Pinpoint the cell where the given text exists, returning its (x, y) midpoint coordinate. 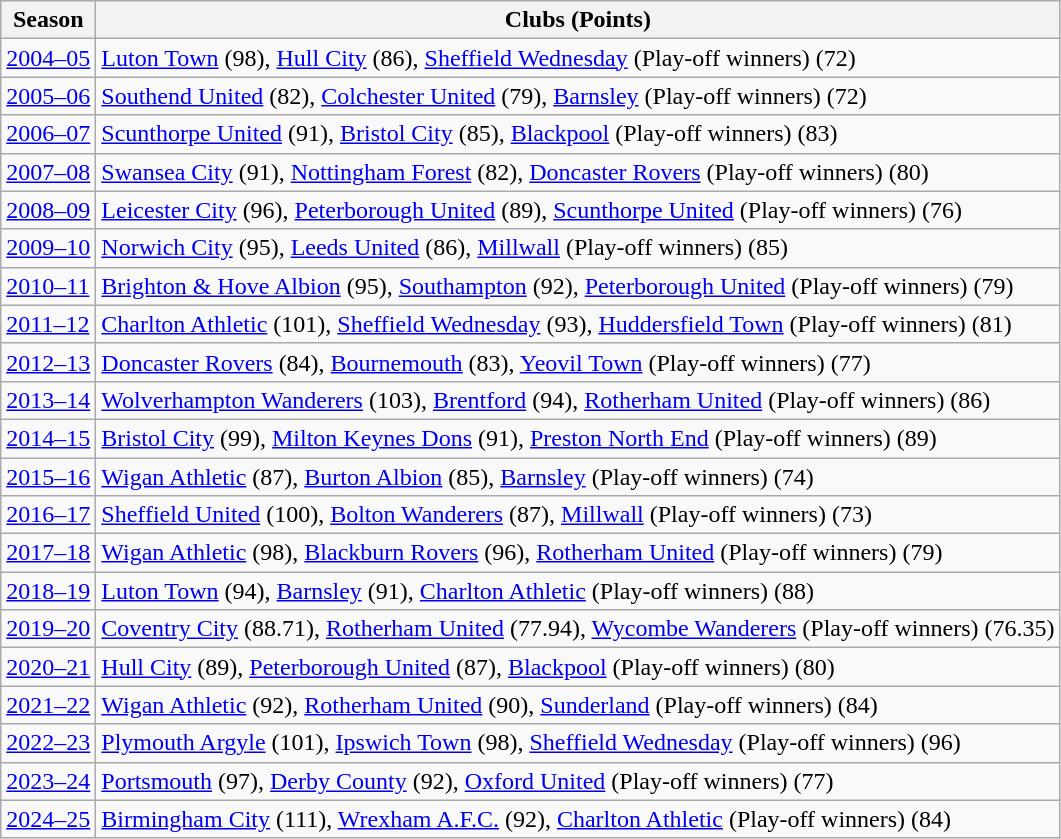
Norwich City (95), Leeds United (86), Millwall (Play-off winners) (85) (578, 248)
Season (48, 20)
2009–10 (48, 248)
2020–21 (48, 667)
2015–16 (48, 477)
2007–08 (48, 172)
2013–14 (48, 400)
Portsmouth (97), Derby County (92), Oxford United (Play-off winners) (77) (578, 781)
2006–07 (48, 134)
2018–19 (48, 591)
2019–20 (48, 629)
Scunthorpe United (91), Bristol City (85), Blackpool (Play-off winners) (83) (578, 134)
2022–23 (48, 743)
Luton Town (94), Barnsley (91), Charlton Athletic (Play-off winners) (88) (578, 591)
Southend United (82), Colchester United (79), Barnsley (Play-off winners) (72) (578, 96)
Doncaster Rovers (84), Bournemouth (83), Yeovil Town (Play-off winners) (77) (578, 362)
2004–05 (48, 58)
2010–11 (48, 286)
Wolverhampton Wanderers (103), Brentford (94), Rotherham United (Play-off winners) (86) (578, 400)
Birmingham City (111), Wrexham A.F.C. (92), Charlton Athletic (Play-off winners) (84) (578, 819)
2024–25 (48, 819)
Brighton & Hove Albion (95), Southampton (92), Peterborough United (Play-off winners) (79) (578, 286)
Luton Town (98), Hull City (86), Sheffield Wednesday (Play-off winners) (72) (578, 58)
Swansea City (91), Nottingham Forest (82), Doncaster Rovers (Play-off winners) (80) (578, 172)
Leicester City (96), Peterborough United (89), Scunthorpe United (Play-off winners) (76) (578, 210)
Wigan Athletic (87), Burton Albion (85), Barnsley (Play-off winners) (74) (578, 477)
Charlton Athletic (101), Sheffield Wednesday (93), Huddersfield Town (Play-off winners) (81) (578, 324)
2005–06 (48, 96)
Wigan Athletic (98), Blackburn Rovers (96), Rotherham United (Play-off winners) (79) (578, 553)
Sheffield United (100), Bolton Wanderers (87), Millwall (Play-off winners) (73) (578, 515)
2014–15 (48, 438)
Hull City (89), Peterborough United (87), Blackpool (Play-off winners) (80) (578, 667)
Wigan Athletic (92), Rotherham United (90), Sunderland (Play-off winners) (84) (578, 705)
Plymouth Argyle (101), Ipswich Town (98), Sheffield Wednesday (Play-off winners) (96) (578, 743)
2021–22 (48, 705)
Coventry City (88.71), Rotherham United (77.94), Wycombe Wanderers (Play-off winners) (76.35) (578, 629)
2016–17 (48, 515)
2012–13 (48, 362)
2023–24 (48, 781)
2011–12 (48, 324)
Clubs (Points) (578, 20)
Bristol City (99), Milton Keynes Dons (91), Preston North End (Play-off winners) (89) (578, 438)
2008–09 (48, 210)
2017–18 (48, 553)
